Search for the cell housing the specified text and yield its (X, Y) center coordinate. 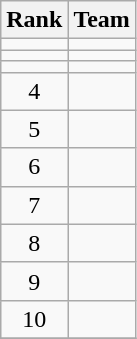
8 (34, 243)
4 (34, 91)
6 (34, 167)
9 (34, 281)
5 (34, 129)
Team (102, 20)
10 (34, 319)
7 (34, 205)
Rank (34, 20)
